Search for the cell housing the specified text and yield its (X, Y) center coordinate. 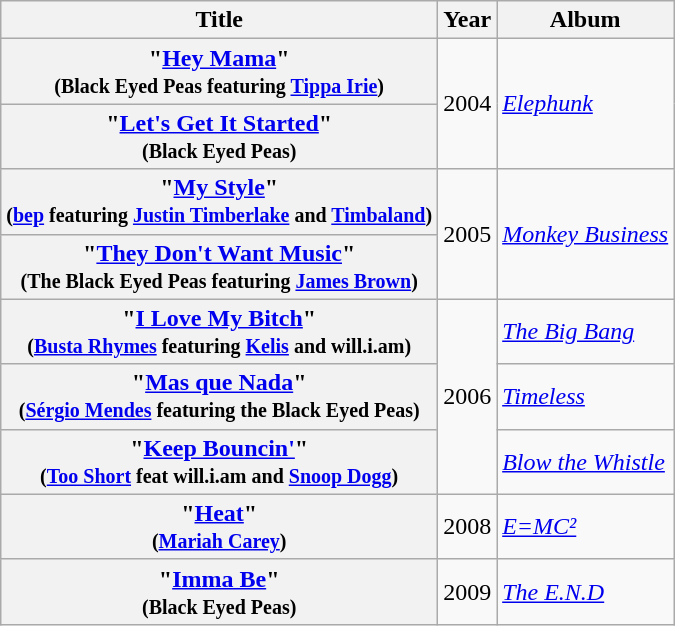
Monkey Business (586, 234)
"Heat"(Mariah Carey) (220, 526)
2005 (468, 234)
2004 (468, 104)
The E.N.D (586, 592)
Elephunk (586, 104)
2009 (468, 592)
2008 (468, 526)
"Keep Bouncin'"(Too Short feat will.i.am and Snoop Dogg) (220, 462)
The Big Bang (586, 332)
Title (220, 20)
"Mas que Nada"(Sérgio Mendes featuring the Black Eyed Peas) (220, 396)
Album (586, 20)
"Imma Be"(Black Eyed Peas) (220, 592)
"I Love My Bitch"(Busta Rhymes featuring Kelis and will.i.am) (220, 332)
"Hey Mama"(Black Eyed Peas featuring Tippa Irie) (220, 72)
E=MC² (586, 526)
Timeless (586, 396)
Year (468, 20)
"My Style"(bep featuring Justin Timberlake and Timbaland) (220, 202)
2006 (468, 396)
"They Don't Want Music"(The Black Eyed Peas featuring James Brown) (220, 266)
Blow the Whistle (586, 462)
"Let's Get It Started"(Black Eyed Peas) (220, 136)
